Return (X, Y) of the center of cell containing provided text 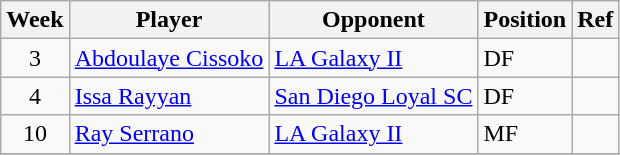
MF (525, 134)
10 (35, 134)
Issa Rayyan (169, 96)
Ref (596, 20)
Ray Serrano (169, 134)
Opponent (374, 20)
4 (35, 96)
San Diego Loyal SC (374, 96)
Abdoulaye Cissoko (169, 58)
Position (525, 20)
Player (169, 20)
Week (35, 20)
3 (35, 58)
